Locate the cell with the specified text and output its (x, y) center coordinate. 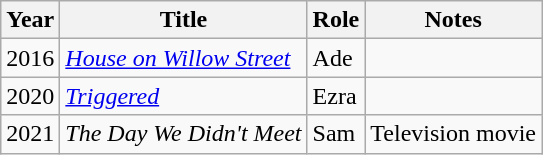
Notes (454, 20)
Role (336, 20)
2016 (30, 58)
House on Willow Street (184, 58)
2020 (30, 96)
Television movie (454, 134)
The Day We Didn't Meet (184, 134)
Year (30, 20)
Ade (336, 58)
Title (184, 20)
Ezra (336, 96)
2021 (30, 134)
Triggered (184, 96)
Sam (336, 134)
